Determine the [X, Y] coordinate at the center of the cell enclosing the given text.  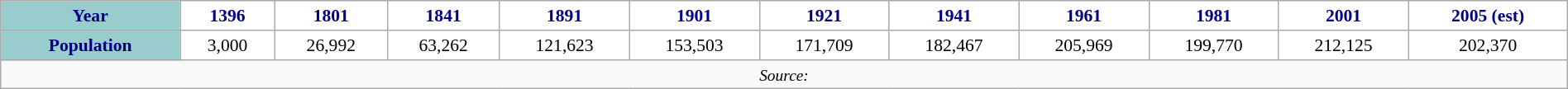
26,992 [331, 45]
1891 [564, 16]
1961 [1083, 16]
121,623 [564, 45]
1941 [954, 16]
205,969 [1083, 45]
153,503 [695, 45]
Population [91, 45]
1396 [228, 16]
2001 [1343, 16]
212,125 [1343, 45]
199,770 [1214, 45]
1841 [443, 16]
171,709 [824, 45]
1801 [331, 16]
1901 [695, 16]
182,467 [954, 45]
63,262 [443, 45]
3,000 [228, 45]
1921 [824, 16]
Year [91, 16]
Source: [784, 74]
2005 (est) [1488, 16]
202,370 [1488, 45]
1981 [1214, 16]
